Return [x, y] of the center of cell containing provided text 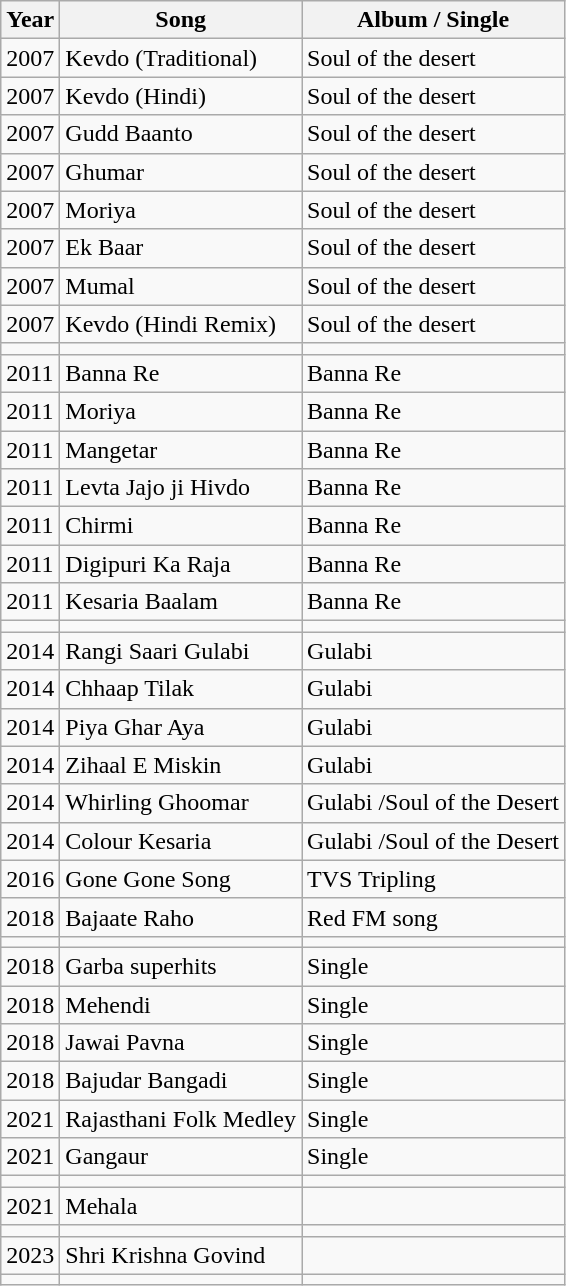
Mumal [181, 286]
Jawai Pavna [181, 1043]
2016 [30, 879]
Rangi Saari Gulabi [181, 651]
Mehala [181, 1206]
Kevdo (Hindi Remix) [181, 324]
Whirling Ghoomar [181, 803]
Piya Ghar Aya [181, 727]
Gudd Baanto [181, 134]
Gone Gone Song [181, 879]
Kevdo (Hindi) [181, 96]
Mangetar [181, 449]
Ghumar [181, 172]
Kevdo (Traditional) [181, 58]
Year [30, 20]
Shri Krishna Govind [181, 1255]
Kesaria Baalam [181, 602]
Gangaur [181, 1157]
Digipuri Ka Raja [181, 564]
Chhaap Tilak [181, 689]
Zihaal E Miskin [181, 765]
2023 [30, 1255]
Levta Jajo ji Hivdo [181, 488]
Ek Baar [181, 248]
Colour Kesaria [181, 841]
Red FM song [434, 917]
Bajaate Raho [181, 917]
TVS Tripling [434, 879]
Mehendi [181, 1005]
Chirmi [181, 526]
Bajudar Bangadi [181, 1081]
Album / Single [434, 20]
Garba superhits [181, 966]
Song [181, 20]
Rajasthani Folk Medley [181, 1119]
